Provide the (x, y) coordinate of the cell's center where the given text is located.  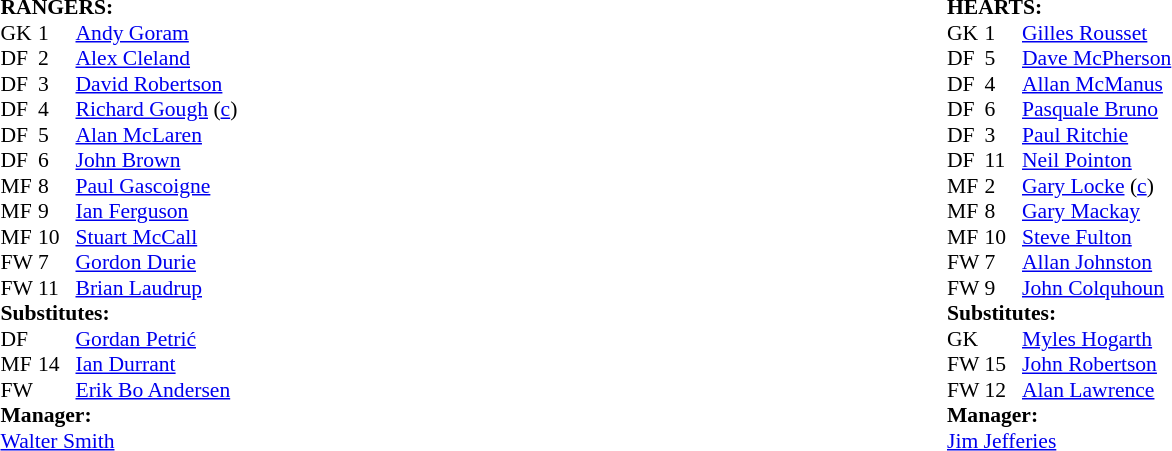
Paul Ritchie (1096, 135)
Gary Mackay (1096, 211)
David Robertson (157, 84)
Neil Pointon (1096, 161)
Steve Fulton (1096, 237)
15 (1003, 365)
Ian Ferguson (157, 211)
Paul Gascoigne (157, 186)
John Brown (157, 161)
Gordan Petrić (157, 339)
Erik Bo Andersen (157, 390)
Pasquale Bruno (1096, 109)
Gilles Rousset (1096, 33)
14 (57, 365)
Ian Durrant (157, 365)
John Robertson (1096, 365)
Andy Goram (157, 33)
John Colquhoun (1096, 288)
Richard Gough (c) (157, 109)
Brian Laudrup (157, 288)
Alex Cleland (157, 59)
Dave McPherson (1096, 59)
Allan Johnston (1096, 263)
Gary Locke (c) (1096, 186)
Gordon Durie (157, 263)
Allan McManus (1096, 84)
Myles Hogarth (1096, 339)
Alan McLaren (157, 135)
12 (1003, 390)
Stuart McCall (157, 237)
Alan Lawrence (1096, 390)
